Extract the [x, y] coordinate from the center of the cell holding the provided text.  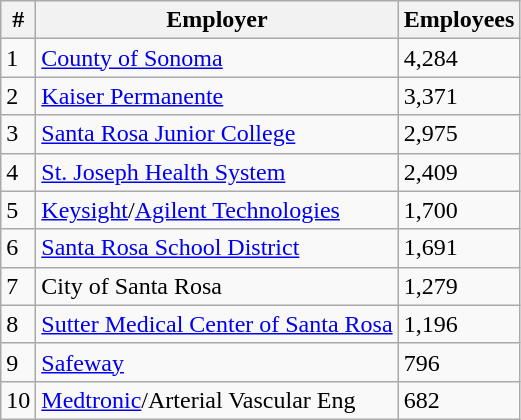
1,700 [459, 210]
5 [18, 210]
County of Sonoma [217, 58]
1,279 [459, 286]
6 [18, 248]
2,975 [459, 134]
10 [18, 400]
1 [18, 58]
St. Joseph Health System [217, 172]
1,691 [459, 248]
9 [18, 362]
Santa Rosa School District [217, 248]
Keysight/Agilent Technologies [217, 210]
# [18, 20]
1,196 [459, 324]
7 [18, 286]
Sutter Medical Center of Santa Rosa [217, 324]
Employer [217, 20]
Santa Rosa Junior College [217, 134]
Safeway [217, 362]
4,284 [459, 58]
Employees [459, 20]
682 [459, 400]
2,409 [459, 172]
8 [18, 324]
4 [18, 172]
Medtronic/Arterial Vascular Eng [217, 400]
City of Santa Rosa [217, 286]
Kaiser Permanente [217, 96]
3 [18, 134]
3,371 [459, 96]
2 [18, 96]
796 [459, 362]
